Capture the cell that displays the provided text and extract its [X, Y] central coordinate. 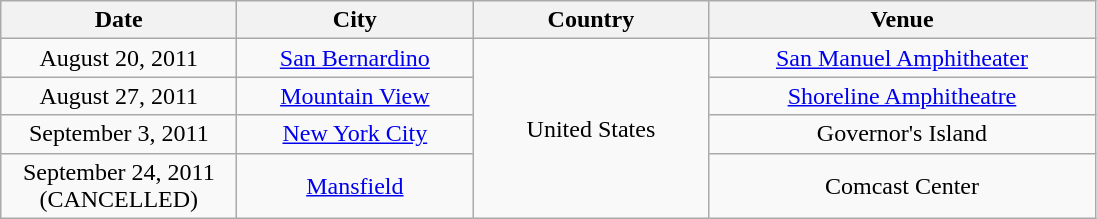
September 24, 2011 (CANCELLED) [119, 186]
Comcast Center [902, 186]
Shoreline Amphitheatre [902, 96]
United States [591, 128]
New York City [355, 134]
September 3, 2011 [119, 134]
Country [591, 20]
August 27, 2011 [119, 96]
Date [119, 20]
Mansfield [355, 186]
Venue [902, 20]
City [355, 20]
San Manuel Amphitheater [902, 58]
Mountain View [355, 96]
August 20, 2011 [119, 58]
Governor's Island [902, 134]
San Bernardino [355, 58]
